Locate the cell with the specified text and output its [X, Y] center coordinate. 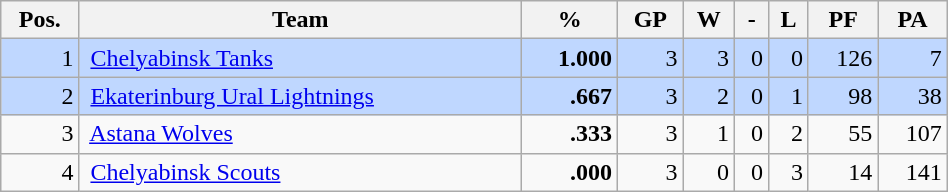
PF [842, 20]
4 [40, 172]
1.000 [570, 58]
% [570, 20]
126 [842, 58]
GP [650, 20]
Ekaterinburg Ural Lightnings [300, 96]
14 [842, 172]
.000 [570, 172]
Chelyabinsk Tanks [300, 58]
Chelyabinsk Scouts [300, 172]
98 [842, 96]
107 [912, 134]
- [752, 20]
38 [912, 96]
Team [300, 20]
.333 [570, 134]
141 [912, 172]
Pos. [40, 20]
Astana Wolves [300, 134]
PA [912, 20]
.667 [570, 96]
W [709, 20]
L [789, 20]
55 [842, 134]
7 [912, 58]
